Pinpoint the cell where the given text exists, returning its [x, y] midpoint coordinate. 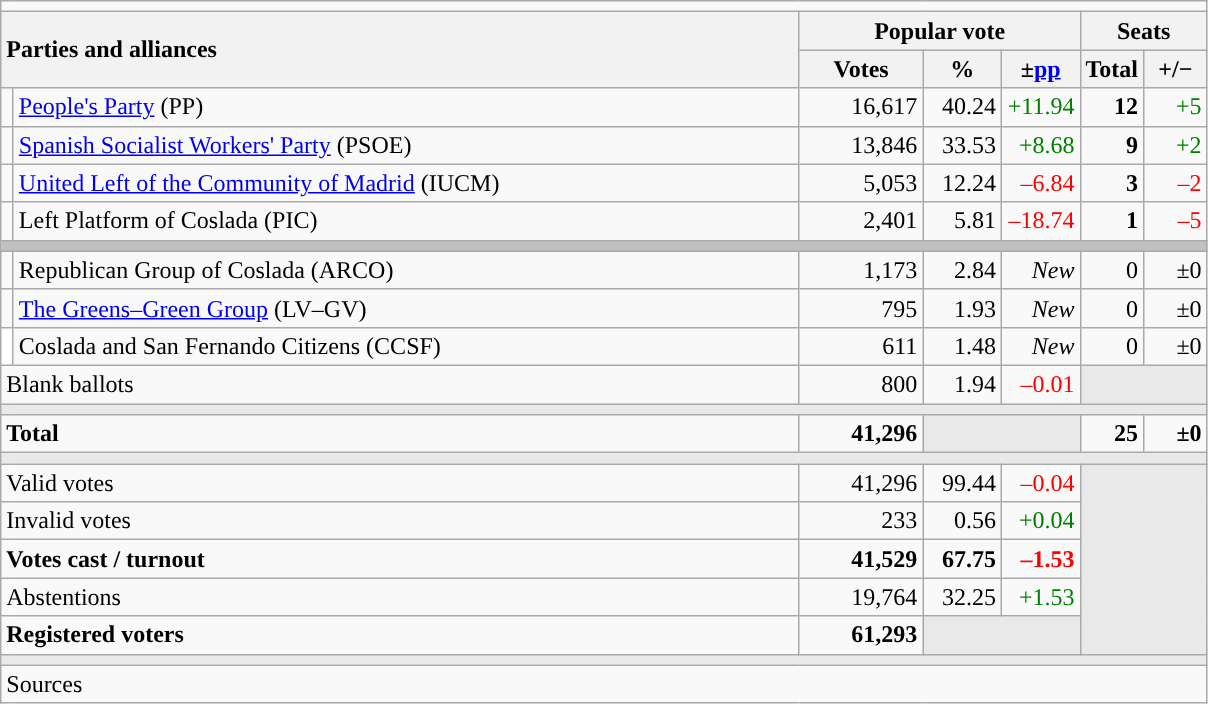
The Greens–Green Group (LV–GV) [406, 308]
800 [861, 384]
19,764 [861, 597]
2.84 [962, 270]
3 [1112, 183]
+2 [1176, 145]
61,293 [861, 635]
Spanish Socialist Workers' Party (PSOE) [406, 145]
Valid votes [400, 483]
25 [1112, 434]
32.25 [962, 597]
611 [861, 346]
1.93 [962, 308]
Votes cast / turnout [400, 559]
United Left of the Community of Madrid (IUCM) [406, 183]
–1.53 [1040, 559]
40.24 [962, 107]
Blank ballots [400, 384]
Left Platform of Coslada (PIC) [406, 221]
12.24 [962, 183]
+/− [1176, 69]
1,173 [861, 270]
2,401 [861, 221]
Invalid votes [400, 521]
% [962, 69]
+8.68 [1040, 145]
Coslada and San Fernando Citizens (CCSF) [406, 346]
+11.94 [1040, 107]
67.75 [962, 559]
1.94 [962, 384]
Parties and alliances [400, 50]
Republican Group of Coslada (ARCO) [406, 270]
–5 [1176, 221]
+1.53 [1040, 597]
–2 [1176, 183]
±pp [1040, 69]
16,617 [861, 107]
13,846 [861, 145]
–6.84 [1040, 183]
+5 [1176, 107]
99.44 [962, 483]
5.81 [962, 221]
795 [861, 308]
Votes [861, 69]
–0.01 [1040, 384]
Registered voters [400, 635]
33.53 [962, 145]
Sources [604, 684]
–0.04 [1040, 483]
People's Party (PP) [406, 107]
12 [1112, 107]
233 [861, 521]
1.48 [962, 346]
9 [1112, 145]
Seats [1144, 31]
5,053 [861, 183]
1 [1112, 221]
–18.74 [1040, 221]
+0.04 [1040, 521]
Abstentions [400, 597]
0.56 [962, 521]
Popular vote [940, 31]
41,529 [861, 559]
